For the text-containing cell, return its midpoint in (X, Y) coordinate format. 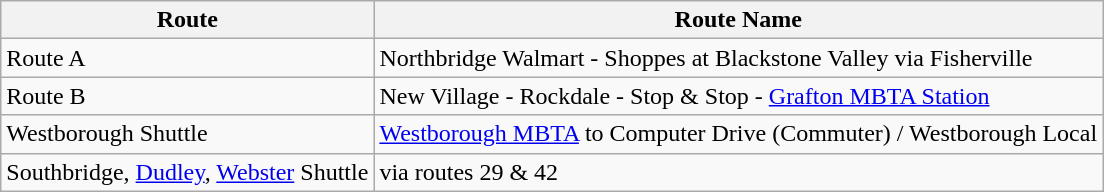
Southbridge, Dudley, Webster Shuttle (188, 172)
Route B (188, 96)
Route Name (738, 20)
Northbridge Walmart - Shoppes at Blackstone Valley via Fisherville (738, 58)
via routes 29 & 42 (738, 172)
Westborough MBTA to Computer Drive (Commuter) / Westborough Local (738, 134)
Route A (188, 58)
Westborough Shuttle (188, 134)
Route (188, 20)
New Village - Rockdale - Stop & Stop - Grafton MBTA Station (738, 96)
